Determine the (x, y) coordinate at the center of the cell enclosing the given text.  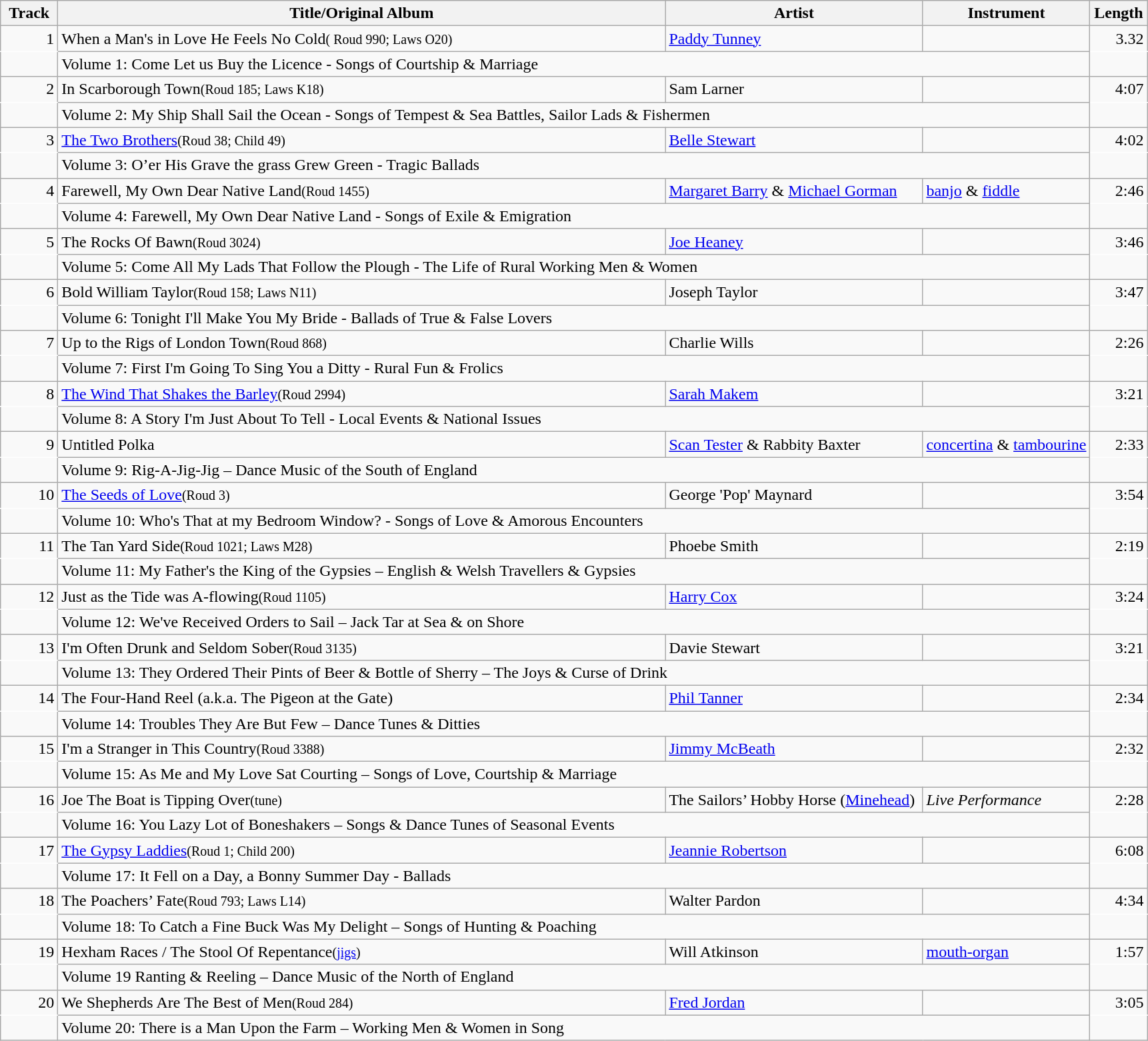
The Four-Hand Reel (a.k.a. The Pigeon at the Gate) (361, 698)
Bold William Taylor(Roud 158; Laws N11) (361, 292)
Walter Pardon (794, 901)
concertina & tambourine (1007, 445)
Volume 11: My Father's the King of the Gypsies – English & Welsh Travellers & Gypsies (574, 571)
2 (29, 89)
Charlie Wills (794, 343)
Volume 6: Tonight I'll Make You My Bride - Ballads of True & False Lovers (574, 318)
3:54 (1119, 495)
Joe The Boat is Tipping Over(tune) (361, 800)
Artist (794, 13)
Volume 17: It Fell on a Day, a Bonny Summer Day - Ballads (574, 876)
Volume 18: To Catch a Fine Buck Was My Delight – Songs of Hunting & Poaching (574, 926)
20 (29, 1002)
Volume 16: You Lazy Lot of Boneshakers – Songs & Dance Tunes of Seasonal Events (574, 825)
3:24 (1119, 596)
3:46 (1119, 241)
Phoebe Smith (794, 546)
Untitled Polka (361, 445)
The Wind That Shakes the Barley(Roud 2994) (361, 394)
The Poachers’ Fate(Roud 793; Laws L14) (361, 901)
When a Man's in Love He Feels No Cold( Roud 990; Laws O20) (361, 39)
2:19 (1119, 546)
Volume 14: Troubles They Are But Few – Dance Tunes & Ditties (574, 723)
4:07 (1119, 89)
13 (29, 647)
3:47 (1119, 292)
Volume 2: My Ship Shall Sail the Ocean - Songs of Tempest & Sea Battles, Sailor Lads & Fishermen (574, 115)
6:08 (1119, 850)
4:34 (1119, 901)
Will Atkinson (794, 952)
Volume 8: A Story I'm Just About To Tell - Local Events & National Issues (574, 419)
Volume 20: There is a Man Upon the Farm – Working Men & Women in Song (574, 1028)
14 (29, 698)
12 (29, 596)
Margaret Barry & Michael Gorman (794, 191)
Instrument (1007, 13)
8 (29, 394)
Phil Tanner (794, 698)
7 (29, 343)
3:05 (1119, 1002)
The Gypsy Laddies(Roud 1; Child 200) (361, 850)
Live Performance (1007, 800)
2:46 (1119, 191)
We Shepherds Are The Best of Men(Roud 284) (361, 1002)
Just as the Tide was A-flowing(Roud 1105) (361, 596)
1 (29, 39)
16 (29, 800)
The Seeds of Love(Roud 3) (361, 495)
The Tan Yard Side(Roud 1021; Laws M28) (361, 546)
Farewell, My Own Dear Native Land(Roud 1455) (361, 191)
Belle Stewart (794, 140)
Volume 7: First I'm Going To Sing You a Ditty - Rural Fun & Frolics (574, 369)
Sam Larner (794, 89)
Paddy Tunney (794, 39)
The Sailors’ Hobby Horse (Minehead) (794, 800)
Volume 13: They Ordered Their Pints of Beer & Bottle of Sherry – The Joys & Curse of Drink (574, 672)
1:57 (1119, 952)
15 (29, 749)
Scan Tester & Rabbity Baxter (794, 445)
2:34 (1119, 698)
The Two Brothers(Roud 38; Child 49) (361, 140)
Volume 3: O’er His Grave the grass Grew Green - Tragic Ballads (574, 165)
Jimmy McBeath (794, 749)
Title/Original Album (361, 13)
Fred Jordan (794, 1002)
I'm Often Drunk and Seldom Sober(Roud 3135) (361, 647)
Up to the Rigs of London Town(Roud 868) (361, 343)
2:28 (1119, 800)
5 (29, 241)
17 (29, 850)
mouth-organ (1007, 952)
Volume 15: As Me and My Love Sat Courting – Songs of Love, Courtship & Marriage (574, 774)
10 (29, 495)
2:32 (1119, 749)
Track (29, 13)
3 (29, 140)
Length (1119, 13)
4:02 (1119, 140)
Hexham Races / The Stool Of Repentance(jigs) (361, 952)
4 (29, 191)
I'm a Stranger in This Country(Roud 3388) (361, 749)
George 'Pop' Maynard (794, 495)
Volume 4: Farewell, My Own Dear Native Land - Songs of Exile & Emigration (574, 216)
Sarah Makem (794, 394)
Joe Heaney (794, 241)
2:33 (1119, 445)
2:26 (1119, 343)
11 (29, 546)
9 (29, 445)
Volume 1: Come Let us Buy the Licence - Songs of Courtship & Marriage (574, 64)
Jeannie Robertson (794, 850)
Volume 12: We've Received Orders to Sail – Jack Tar at Sea & on Shore (574, 622)
Volume 10: Who's That at my Bedroom Window? - Songs of Love & Amorous Encounters (574, 520)
banjo & fiddle (1007, 191)
In Scarborough Town(Roud 185; Laws K18) (361, 89)
18 (29, 901)
6 (29, 292)
Harry Cox (794, 596)
Volume 5: Come All My Lads That Follow the Plough - The Life of Rural Working Men & Women (574, 267)
The Rocks Of Bawn(Roud 3024) (361, 241)
Joseph Taylor (794, 292)
Davie Stewart (794, 647)
Volume 9: Rig-A-Jig-Jig – Dance Music of the South of England (574, 470)
Volume 19 Ranting & Reeling – Dance Music of the North of England (574, 977)
3.32 (1119, 39)
19 (29, 952)
